Return (X, Y) of the center of cell containing provided text 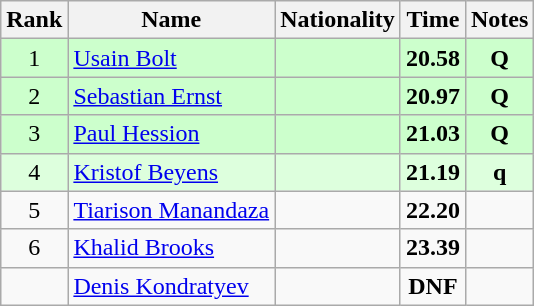
1 (34, 58)
20.97 (432, 96)
Usain Bolt (172, 58)
Notes (499, 20)
3 (34, 134)
Rank (34, 20)
20.58 (432, 58)
Name (172, 20)
23.39 (432, 248)
Kristof Beyens (172, 172)
2 (34, 96)
5 (34, 210)
Paul Hession (172, 134)
Time (432, 20)
Sebastian Ernst (172, 96)
Khalid Brooks (172, 248)
21.03 (432, 134)
Tiarison Manandaza (172, 210)
6 (34, 248)
22.20 (432, 210)
21.19 (432, 172)
Nationality (338, 20)
Denis Kondratyev (172, 286)
q (499, 172)
4 (34, 172)
DNF (432, 286)
